Return the [X, Y] coordinate for the center point of the cell that contains the specified text.  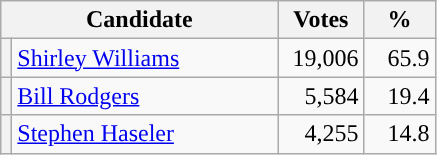
Candidate [140, 20]
4,255 [321, 134]
Votes [321, 20]
Shirley Williams [145, 58]
14.8 [400, 134]
65.9 [400, 58]
Stephen Haseler [145, 134]
19,006 [321, 58]
19.4 [400, 96]
5,584 [321, 96]
% [400, 20]
Bill Rodgers [145, 96]
